Scan for the cell matching the given text and deliver its (X, Y) coordinate at center. 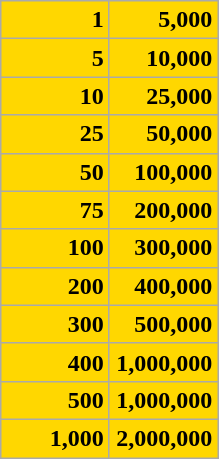
1 (56, 20)
100 (56, 248)
500 (56, 400)
300,000 (164, 248)
400,000 (164, 286)
50 (56, 172)
75 (56, 210)
25 (56, 134)
25,000 (164, 96)
1,000 (56, 438)
200,000 (164, 210)
500,000 (164, 324)
300 (56, 324)
2,000,000 (164, 438)
5,000 (164, 20)
100,000 (164, 172)
10,000 (164, 58)
10 (56, 96)
200 (56, 286)
400 (56, 362)
50,000 (164, 134)
5 (56, 58)
